Return the [x, y] coordinate for the center point of the cell that contains the specified text.  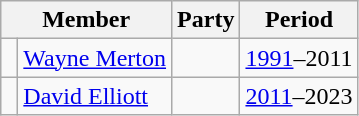
David Elliott [95, 96]
Wayne Merton [95, 58]
Period [299, 20]
Member [86, 20]
2011–2023 [299, 96]
1991–2011 [299, 58]
Party [206, 20]
